For the text-containing cell, return its midpoint in (X, Y) coordinate format. 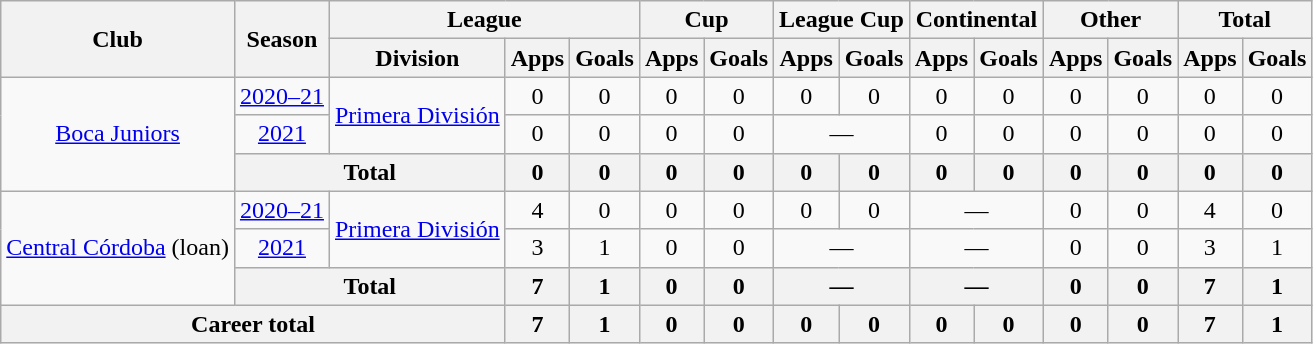
Division (417, 58)
Boca Juniors (118, 134)
Club (118, 39)
Continental (976, 20)
Season (282, 39)
Central Córdoba (loan) (118, 248)
Career total (253, 324)
Cup (706, 20)
League (484, 20)
Other (1110, 20)
League Cup (842, 20)
